For the text-containing cell, return its midpoint in (x, y) coordinate format. 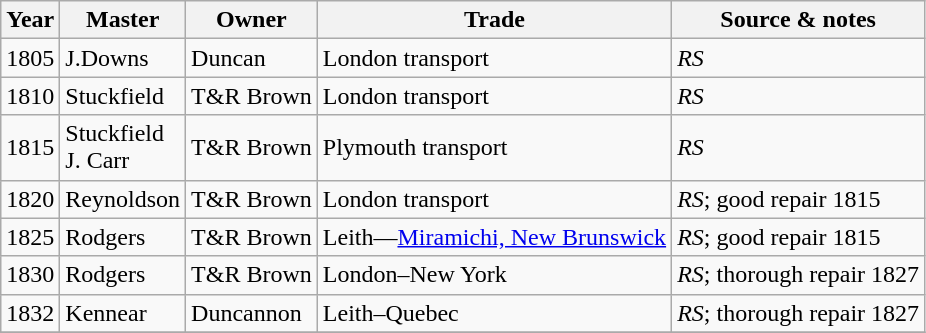
1805 (30, 58)
Trade (494, 20)
Reynoldson (123, 199)
Leith–Quebec (494, 313)
1830 (30, 275)
Duncannon (252, 313)
Leith—Miramichi, New Brunswick (494, 237)
Owner (252, 20)
London–New York (494, 275)
1832 (30, 313)
Duncan (252, 58)
1825 (30, 237)
J.Downs (123, 58)
Kennear (123, 313)
1810 (30, 96)
Year (30, 20)
1815 (30, 148)
1820 (30, 199)
Plymouth transport (494, 148)
Master (123, 20)
StuckfieldJ. Carr (123, 148)
Source & notes (798, 20)
Stuckfield (123, 96)
